Capture the cell that displays the provided text and extract its [X, Y] central coordinate. 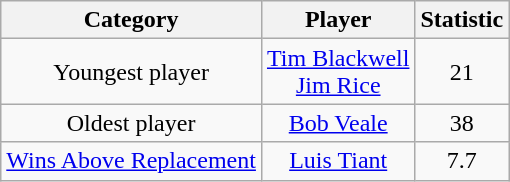
Statistic [462, 20]
21 [462, 72]
Tim BlackwellJim Rice [338, 72]
Luis Tiant [338, 161]
Youngest player [132, 72]
38 [462, 123]
Category [132, 20]
7.7 [462, 161]
Wins Above Replacement [132, 161]
Oldest player [132, 123]
Bob Veale [338, 123]
Player [338, 20]
